Find where the given text appears and provide that cell's center as [x, y] coordinate. 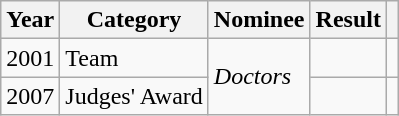
Doctors [259, 77]
2007 [30, 96]
Team [134, 58]
Nominee [259, 20]
Category [134, 20]
Year [30, 20]
Judges' Award [134, 96]
Result [348, 20]
2001 [30, 58]
